Extract the (x, y) coordinate from the center of the cell holding the provided text.  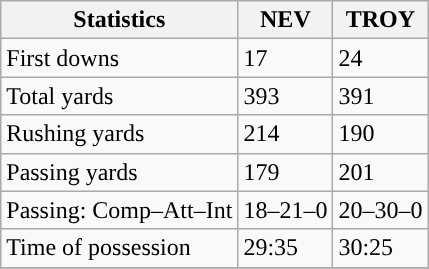
NEV (286, 20)
Total yards (120, 96)
TROY (380, 20)
190 (380, 134)
Passing yards (120, 172)
20–30–0 (380, 210)
17 (286, 58)
393 (286, 96)
First downs (120, 58)
30:25 (380, 248)
214 (286, 134)
24 (380, 58)
201 (380, 172)
179 (286, 172)
29:35 (286, 248)
Time of possession (120, 248)
18–21–0 (286, 210)
Statistics (120, 20)
Passing: Comp–Att–Int (120, 210)
391 (380, 96)
Rushing yards (120, 134)
